Detect which cell encompasses the target text, then output its [X, Y] center coordinate. 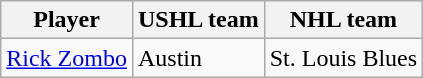
Austin [198, 58]
NHL team [343, 20]
Player [67, 20]
USHL team [198, 20]
Rick Zombo [67, 58]
St. Louis Blues [343, 58]
